Identify which cell holds the provided text, then report its [x, y] central coordinate. 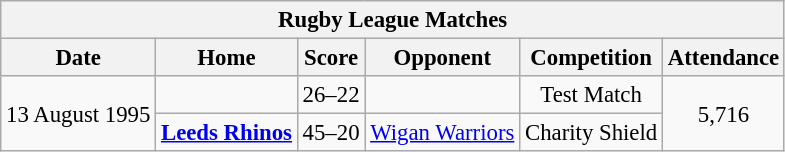
45–20 [331, 133]
Attendance [724, 58]
Rugby League Matches [393, 20]
Test Match [592, 95]
Date [78, 58]
Home [227, 58]
Opponent [442, 58]
13 August 1995 [78, 114]
Leeds Rhinos [227, 133]
Charity Shield [592, 133]
Wigan Warriors [442, 133]
Competition [592, 58]
5,716 [724, 114]
26–22 [331, 95]
Score [331, 58]
